From the cell containing the given text, extract its center point as (X, Y) coordinate. 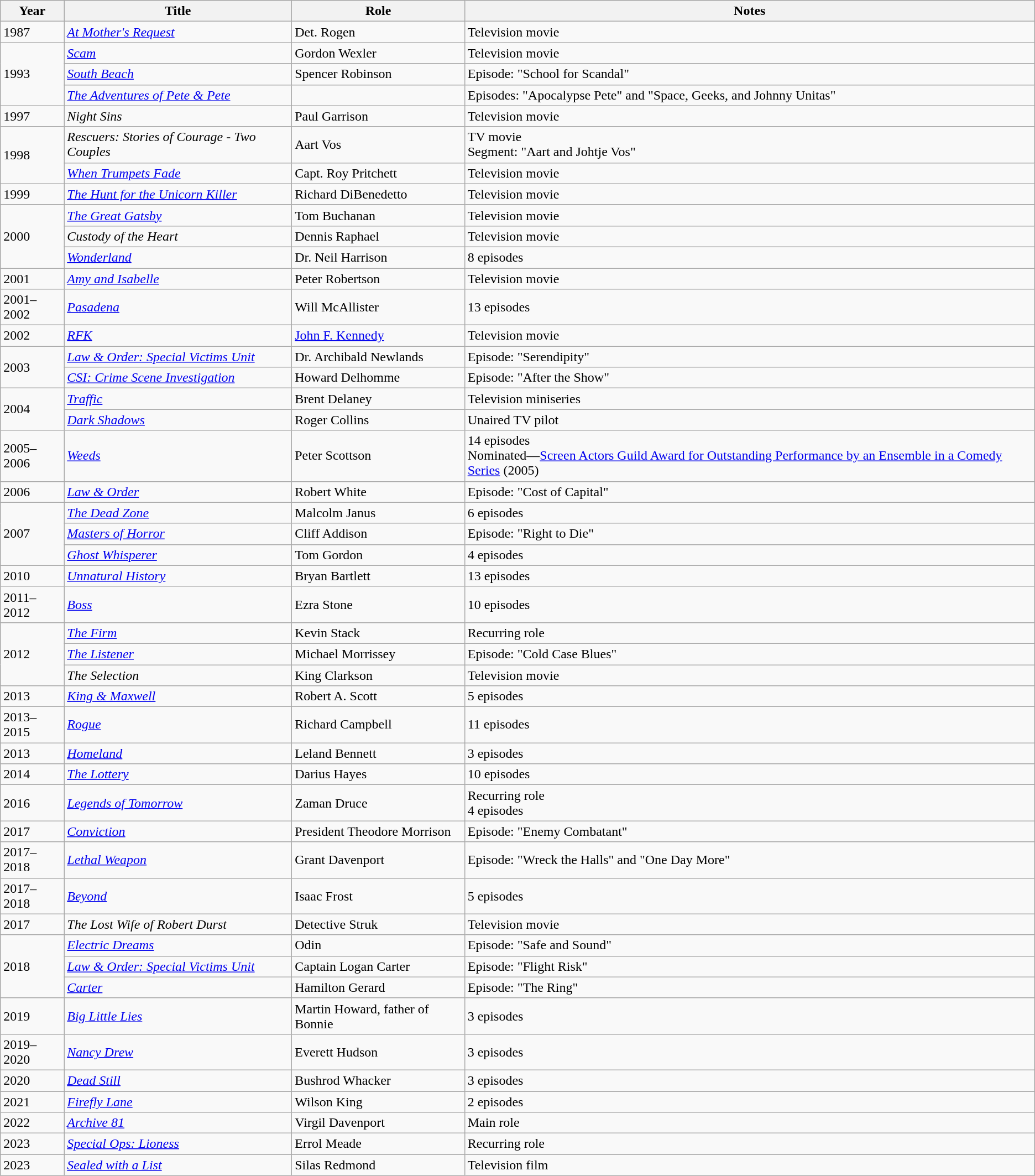
Robert White (378, 492)
Night Sins (178, 116)
Howard Delhomme (378, 378)
1987 (32, 32)
The Firm (178, 633)
1997 (32, 116)
8 episodes (750, 257)
2002 (32, 336)
Isaac Frost (378, 896)
1999 (32, 194)
2007 (32, 534)
Legends of Tomorrow (178, 803)
Errol Meade (378, 1144)
Spencer Robinson (378, 74)
Notes (750, 11)
Nancy Drew (178, 1052)
Rescuers: Stories of Courage - Two Couples (178, 145)
2012 (32, 654)
Leland Bennett (378, 753)
14 episodesNominated—Screen Actors Guild Award for Outstanding Performance by an Ensemble in a Comedy Series (2005) (750, 456)
Richard Campbell (378, 725)
The Hunt for the Unicorn Killer (178, 194)
Dead Still (178, 1080)
Episode: "Wreck the Halls" and "One Day More" (750, 860)
Silas Redmond (378, 1165)
Big Little Lies (178, 1016)
Detective Struk (378, 924)
Dark Shadows (178, 420)
2022 (32, 1123)
Carter (178, 987)
Episode: "Enemy Combatant" (750, 831)
2019–2020 (32, 1052)
Law & Order (178, 492)
Peter Robertson (378, 278)
1993 (32, 74)
King Clarkson (378, 675)
Dennis Raphael (378, 236)
Traffic (178, 399)
Custody of the Heart (178, 236)
Rogue (178, 725)
The Adventures of Pete & Pete (178, 95)
Ghost Whisperer (178, 555)
Captain Logan Carter (378, 966)
Malcolm Janus (378, 513)
Role (378, 11)
2021 (32, 1101)
Firefly Lane (178, 1101)
President Theodore Morrison (378, 831)
4 episodes (750, 555)
Boss (178, 604)
2001–2002 (32, 308)
Main role (750, 1123)
Episode: "School for Scandal" (750, 74)
Episode: "Right to Die" (750, 534)
Homeland (178, 753)
Hamilton Gerard (378, 987)
Conviction (178, 831)
2001 (32, 278)
Recurring role4 episodes (750, 803)
CSI: Crime Scene Investigation (178, 378)
Episode: "Serendipity" (750, 357)
Dr. Archibald Newlands (378, 357)
Weeds (178, 456)
2004 (32, 409)
Electric Dreams (178, 945)
Television film (750, 1165)
Year (32, 11)
Amy and Isabelle (178, 278)
The Great Gatsby (178, 215)
TV movieSegment: "Aart and Johtje Vos" (750, 145)
John F. Kennedy (378, 336)
Pasadena (178, 308)
2000 (32, 236)
Roger Collins (378, 420)
King & Maxwell (178, 696)
Ezra Stone (378, 604)
Capt. Roy Pritchett (378, 173)
The Lottery (178, 774)
The Selection (178, 675)
At Mother's Request (178, 32)
Zaman Druce (378, 803)
2014 (32, 774)
Brent Delaney (378, 399)
Robert A. Scott (378, 696)
2003 (32, 367)
Bryan Bartlett (378, 576)
Wonderland (178, 257)
Cliff Addison (378, 534)
Darius Hayes (378, 774)
Bushrod Whacker (378, 1080)
2013–2015 (32, 725)
Aart Vos (378, 145)
2011–2012 (32, 604)
Everett Hudson (378, 1052)
2018 (32, 966)
2006 (32, 492)
Virgil Davenport (378, 1123)
Episodes: "Apocalypse Pete" and "Space, Geeks, and Johnny Unitas" (750, 95)
The Lost Wife of Robert Durst (178, 924)
Tom Buchanan (378, 215)
The Listener (178, 654)
2016 (32, 803)
Michael Morrissey (378, 654)
Episode: "After the Show" (750, 378)
Unnatural History (178, 576)
11 episodes (750, 725)
Paul Garrison (378, 116)
Will McAllister (378, 308)
Martin Howard, father of Bonnie (378, 1016)
The Dead Zone (178, 513)
Special Ops: Lioness (178, 1144)
Masters of Horror (178, 534)
Det. Rogen (378, 32)
1998 (32, 155)
Tom Gordon (378, 555)
Episode: "Cold Case Blues" (750, 654)
2010 (32, 576)
Dr. Neil Harrison (378, 257)
Odin (378, 945)
2020 (32, 1080)
Beyond (178, 896)
Episode: "Flight Risk" (750, 966)
Lethal Weapon (178, 860)
Gordon Wexler (378, 53)
2019 (32, 1016)
Grant Davenport (378, 860)
Unaired TV pilot (750, 420)
RFK (178, 336)
Episode: "The Ring" (750, 987)
2005–2006 (32, 456)
Wilson King (378, 1101)
Television miniseries (750, 399)
South Beach (178, 74)
Episode: "Safe and Sound" (750, 945)
6 episodes (750, 513)
Episode: "Cost of Capital" (750, 492)
When Trumpets Fade (178, 173)
Sealed with a List (178, 1165)
2 episodes (750, 1101)
Title (178, 11)
Peter Scottson (378, 456)
Kevin Stack (378, 633)
Scam (178, 53)
Archive 81 (178, 1123)
Richard DiBenedetto (378, 194)
